Locate the cell with the specified text and output its [x, y] center coordinate. 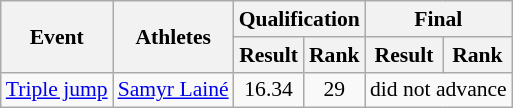
Qualification [300, 19]
did not advance [438, 90]
Event [57, 36]
29 [334, 90]
Athletes [174, 36]
Triple jump [57, 90]
Samyr Lainé [174, 90]
16.34 [269, 90]
Final [438, 19]
